Capture the cell that displays the provided text and extract its (X, Y) central coordinate. 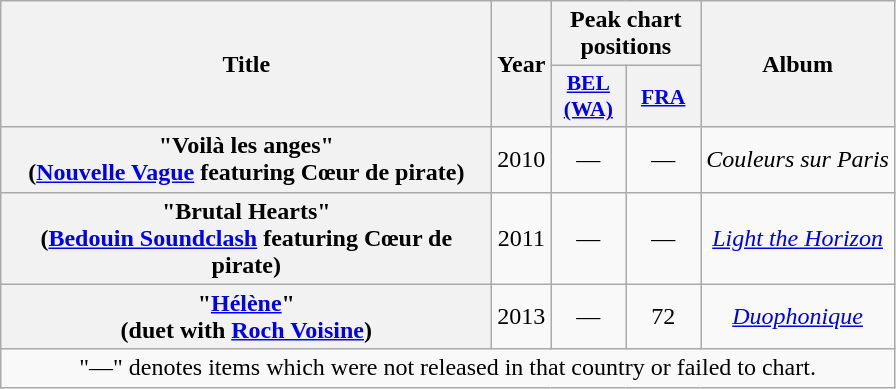
Album (798, 64)
Duophonique (798, 316)
"Brutal Hearts"(Bedouin Soundclash featuring Cœur de pirate) (246, 238)
2011 (522, 238)
72 (664, 316)
2010 (522, 160)
Year (522, 64)
Couleurs sur Paris (798, 160)
Light the Horizon (798, 238)
"Voilà les anges"(Nouvelle Vague featuring Cœur de pirate) (246, 160)
Peak chart positions (626, 34)
Title (246, 64)
"—" denotes items which were not released in that country or failed to chart. (448, 368)
BEL(WA) (588, 96)
FRA (664, 96)
2013 (522, 316)
"Hélène"(duet with Roch Voisine) (246, 316)
